Output the (X, Y) coordinate of the center of the cell containing the given text.  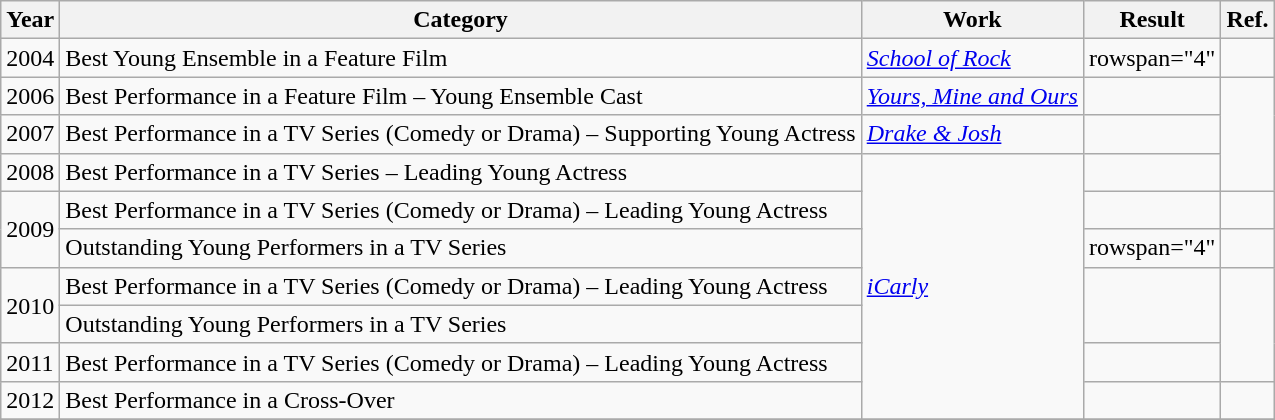
2012 (30, 400)
2004 (30, 58)
2006 (30, 96)
Best Performance in a TV Series (Comedy or Drama) – Supporting Young Actress (460, 134)
Result (1152, 20)
iCarly (972, 286)
Yours, Mine and Ours (972, 96)
2010 (30, 305)
2011 (30, 362)
2008 (30, 172)
School of Rock (972, 58)
Best Young Ensemble in a Feature Film (460, 58)
Best Performance in a TV Series – Leading Young Actress (460, 172)
Best Performance in a Feature Film – Young Ensemble Cast (460, 96)
2009 (30, 229)
Work (972, 20)
Best Performance in a Cross-Over (460, 400)
Category (460, 20)
Ref. (1248, 20)
Drake & Josh (972, 134)
2007 (30, 134)
Year (30, 20)
